Return the (X, Y) coordinate for the center point of the cell that contains the specified text.  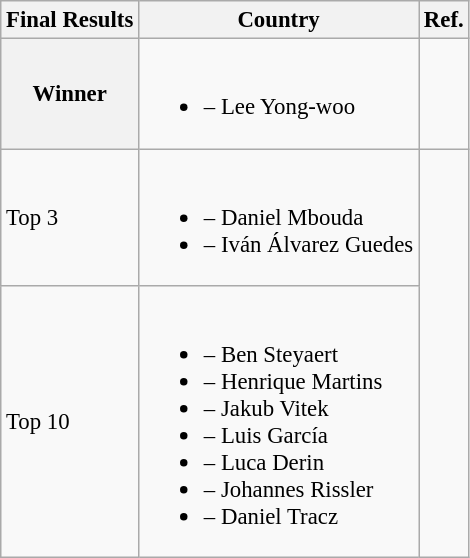
Top 10 (70, 422)
Country (279, 20)
Final Results (70, 20)
Winner (70, 94)
– Daniel Mbouda – Iván Álvarez Guedes (279, 218)
Top 3 (70, 218)
Ref. (444, 20)
– Lee Yong-woo (279, 94)
– Ben Steyaert – Henrique Martins – Jakub Vitek – Luis García – Luca Derin – Johannes Rissler – Daniel Tracz (279, 422)
